Scan for the cell matching the given text and deliver its (x, y) coordinate at center. 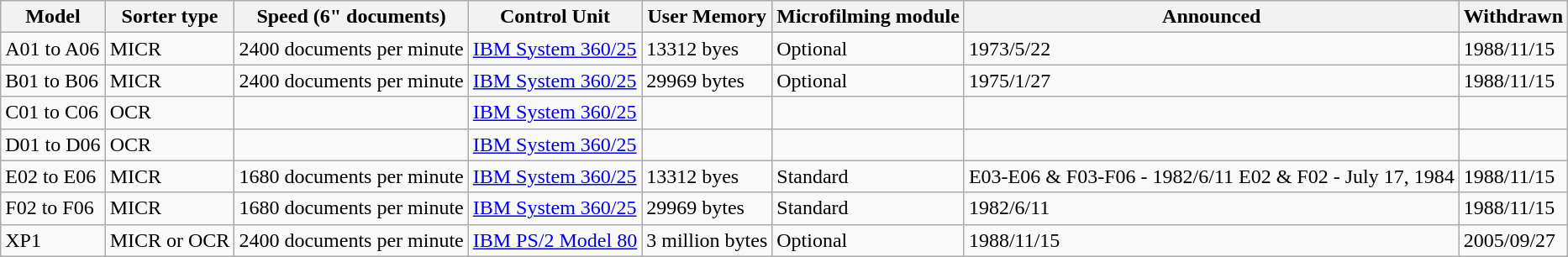
XP1 (53, 240)
B01 to B06 (53, 81)
F02 to F06 (53, 208)
Announced (1212, 17)
1975/1/27 (1212, 81)
Withdrawn (1513, 17)
D01 to D06 (53, 144)
IBM PS/2 Model 80 (555, 240)
User Memory (708, 17)
MICR or OCR (170, 240)
E02 to E06 (53, 176)
E03-E06 & F03-F06 - 1982/6/11 E02 & F02 - July 17, 1984 (1212, 176)
2005/09/27 (1513, 240)
1982/6/11 (1212, 208)
Microfilming module (869, 17)
C01 to C06 (53, 113)
Model (53, 17)
A01 to A06 (53, 49)
1973/5/22 (1212, 49)
Speed (6" documents) (351, 17)
Sorter type (170, 17)
3 million bytes (708, 240)
Control Unit (555, 17)
